Locate the cell with the specified text and output its [x, y] center coordinate. 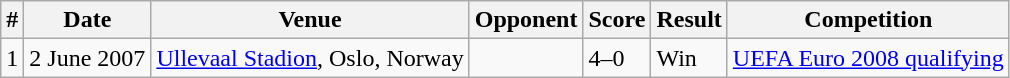
Score [617, 20]
Win [689, 58]
Ullevaal Stadion, Oslo, Norway [310, 58]
Result [689, 20]
Opponent [526, 20]
Venue [310, 20]
# [12, 20]
2 June 2007 [88, 58]
1 [12, 58]
4–0 [617, 58]
Competition [868, 20]
Date [88, 20]
UEFA Euro 2008 qualifying [868, 58]
